From the cell containing the given text, extract its center point as (x, y) coordinate. 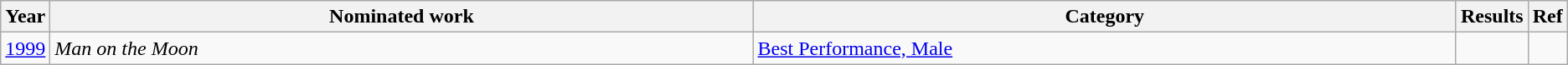
Man on the Moon (402, 48)
Year (25, 17)
Category (1104, 17)
Ref (1548, 17)
1999 (25, 48)
Best Performance, Male (1104, 48)
Results (1492, 17)
Nominated work (402, 17)
